Determine the [X, Y] coordinate at the center of the cell enclosing the given text.  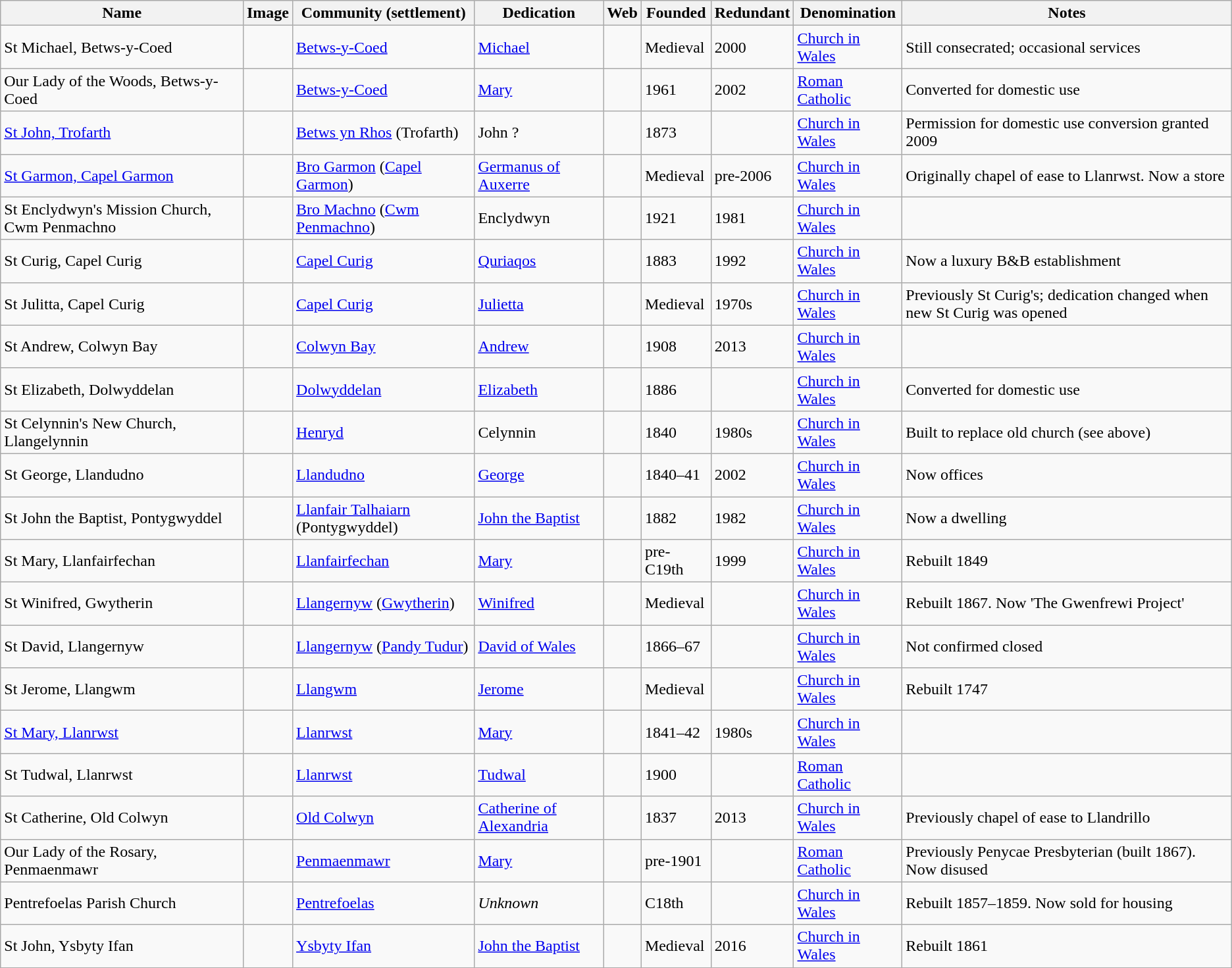
St Tudwal, Llanrwst [122, 775]
Andrew [539, 346]
St George, Llandudno [122, 475]
George [539, 475]
Llangernyw (Gwytherin) [384, 604]
1883 [676, 261]
pre-C19th [676, 561]
John ? [539, 133]
Pentrefoelas Parish Church [122, 903]
St Michael, Betws-y-Coed [122, 47]
Rebuilt 1861 [1067, 946]
Redundant [752, 13]
Germanus of Auxerre [539, 175]
St Jerome, Llangwm [122, 690]
C18th [676, 903]
St Winifred, Gwytherin [122, 604]
Bro Machno (Cwm Penmachno) [384, 218]
Tudwal [539, 775]
Llangernyw (Pandy Tudur) [384, 646]
Image [267, 13]
St Enclydwyn's Mission Church, Cwm Penmachno [122, 218]
1866–67 [676, 646]
2016 [752, 946]
Catherine of Alexandria [539, 817]
Winifred [539, 604]
Pentrefoelas [384, 903]
1886 [676, 390]
1840–41 [676, 475]
St Mary, Llanrwst [122, 732]
1982 [752, 517]
Elizabeth [539, 390]
Jerome [539, 690]
Llandudno [384, 475]
Previously Penycae Presbyterian (built 1867). Now disused [1067, 861]
Michael [539, 47]
pre-1901 [676, 861]
1900 [676, 775]
Unknown [539, 903]
St Elizabeth, Dolwyddelan [122, 390]
St David, Llangernyw [122, 646]
Old Colwyn [384, 817]
1981 [752, 218]
Rebuilt 1849 [1067, 561]
St Celynnin's New Church, Llangelynnin [122, 432]
Web [623, 13]
Llanfairfechan [384, 561]
Built to replace old church (see above) [1067, 432]
Dolwyddelan [384, 390]
Our Lady of the Woods, Betws-y-Coed [122, 89]
Penmaenmawr [384, 861]
Enclydwyn [539, 218]
Now a luxury B&B establishment [1067, 261]
St John, Ysbyty Ifan [122, 946]
pre-2006 [752, 175]
Rebuilt 1867. Now 'The Gwenfrewi Project' [1067, 604]
1992 [752, 261]
St Mary, Llanfairfechan [122, 561]
David of Wales [539, 646]
1908 [676, 346]
Rebuilt 1857–1859. Now sold for housing [1067, 903]
Bro Garmon (Capel Garmon) [384, 175]
1882 [676, 517]
1837 [676, 817]
Name [122, 13]
1999 [752, 561]
Our Lady of the Rosary, Penmaenmawr [122, 861]
St John, Trofarth [122, 133]
Not confirmed closed [1067, 646]
Now a dwelling [1067, 517]
St Andrew, Colwyn Bay [122, 346]
1840 [676, 432]
St Julitta, Capel Curig [122, 304]
Betws yn Rhos (Trofarth) [384, 133]
1961 [676, 89]
1841–42 [676, 732]
Originally chapel of ease to Llanrwst. Now a store [1067, 175]
Founded [676, 13]
Denomination [848, 13]
Now offices [1067, 475]
1921 [676, 218]
St Curig, Capel Curig [122, 261]
1970s [752, 304]
Ysbyty Ifan [384, 946]
Celynnin [539, 432]
Permission for domestic use conversion granted 2009 [1067, 133]
Previously chapel of ease to Llandrillo [1067, 817]
1873 [676, 133]
Still consecrated; occasional services [1067, 47]
Julietta [539, 304]
Quriaqos [539, 261]
St John the Baptist, Pontygwyddel [122, 517]
Colwyn Bay [384, 346]
Dedication [539, 13]
Rebuilt 1747 [1067, 690]
Previously St Curig's; dedication changed when new St Curig was opened [1067, 304]
Community (settlement) [384, 13]
Llangwm [384, 690]
Henryd [384, 432]
Llanfair Talhaiarn (Pontygwyddel) [384, 517]
Notes [1067, 13]
St Garmon, Capel Garmon [122, 175]
St Catherine, Old Colwyn [122, 817]
2000 [752, 47]
